For the text-containing cell, return its midpoint in (X, Y) coordinate format. 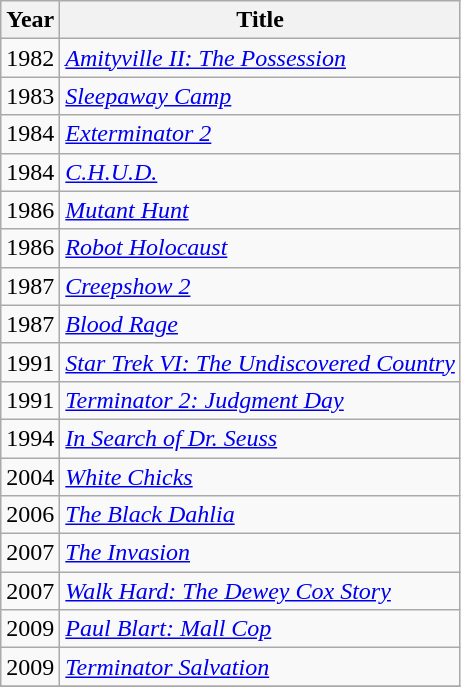
Walk Hard: The Dewey Cox Story (260, 591)
Terminator 2: Judgment Day (260, 400)
1994 (30, 438)
Robot Holocaust (260, 248)
Sleepaway Camp (260, 96)
C.H.U.D. (260, 172)
Title (260, 20)
Paul Blart: Mall Cop (260, 629)
White Chicks (260, 477)
In Search of Dr. Seuss (260, 438)
1982 (30, 58)
Mutant Hunt (260, 210)
Creepshow 2 (260, 286)
Exterminator 2 (260, 134)
Blood Rage (260, 324)
2004 (30, 477)
Amityville II: The Possession (260, 58)
2006 (30, 515)
1983 (30, 96)
The Black Dahlia (260, 515)
Year (30, 20)
The Invasion (260, 553)
Star Trek VI: The Undiscovered Country (260, 362)
Terminator Salvation (260, 667)
